Capture the cell that displays the provided text and extract its (x, y) central coordinate. 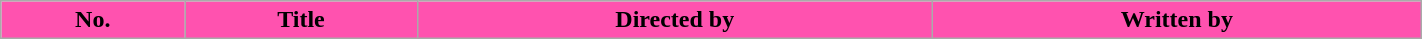
No. (93, 20)
Title (301, 20)
Written by (1176, 20)
Directed by (674, 20)
